Identify which cell holds the provided text, then report its (X, Y) central coordinate. 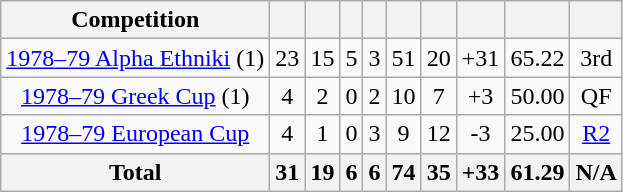
51 (404, 58)
Competition (136, 20)
19 (322, 172)
31 (288, 172)
1978–79 European Cup (136, 134)
12 (438, 134)
7 (438, 96)
35 (438, 172)
61.29 (538, 172)
Total (136, 172)
5 (352, 58)
3rd (596, 58)
25.00 (538, 134)
9 (404, 134)
1978–79 Greek Cup (1) (136, 96)
10 (404, 96)
-3 (480, 134)
+3 (480, 96)
50.00 (538, 96)
R2 (596, 134)
N/A (596, 172)
23 (288, 58)
1978–79 Alpha Ethniki (1) (136, 58)
QF (596, 96)
15 (322, 58)
20 (438, 58)
74 (404, 172)
1 (322, 134)
+33 (480, 172)
+31 (480, 58)
65.22 (538, 58)
